Provide the [X, Y] coordinate of the cell's center where the given text is located.  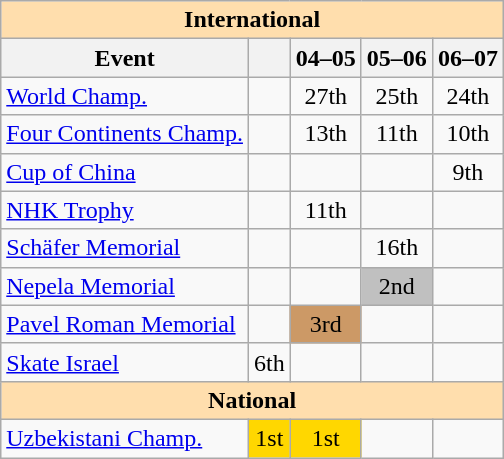
27th [326, 96]
10th [468, 134]
National [252, 400]
3rd [326, 324]
05–06 [396, 58]
Skate Israel [125, 362]
16th [396, 248]
Event [125, 58]
Four Continents Champ. [125, 134]
06–07 [468, 58]
Schäfer Memorial [125, 248]
25th [396, 96]
World Champ. [125, 96]
24th [468, 96]
Nepela Memorial [125, 286]
04–05 [326, 58]
2nd [396, 286]
13th [326, 134]
International [252, 20]
Pavel Roman Memorial [125, 324]
6th [269, 362]
Uzbekistani Champ. [125, 438]
NHK Trophy [125, 210]
Cup of China [125, 172]
9th [468, 172]
